From the cell containing the given text, extract its center point as (X, Y) coordinate. 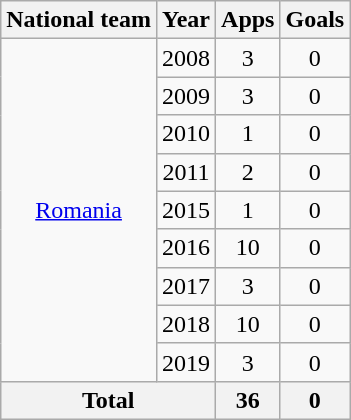
Goals (315, 20)
2017 (186, 286)
2010 (186, 134)
36 (248, 400)
Apps (248, 20)
2018 (186, 324)
2011 (186, 172)
Total (108, 400)
2008 (186, 58)
2009 (186, 96)
National team (79, 20)
2015 (186, 210)
2016 (186, 248)
Romania (79, 210)
2019 (186, 362)
Year (186, 20)
2 (248, 172)
